Find where the given text appears and provide that cell's center as (X, Y) coordinate. 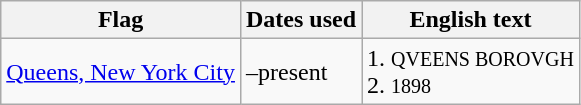
Flag (121, 20)
–present (300, 72)
Queens, New York City (121, 72)
English text (471, 20)
1. QVEENS BOROVGH2. 1898 (471, 72)
Dates used (300, 20)
